Return (X, Y) of the center of cell containing provided text 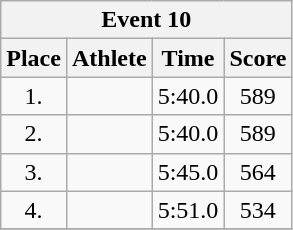
Place (34, 58)
5:51.0 (188, 210)
3. (34, 172)
Event 10 (146, 20)
564 (258, 172)
1. (34, 96)
Score (258, 58)
Time (188, 58)
5:45.0 (188, 172)
Athlete (109, 58)
2. (34, 134)
534 (258, 210)
4. (34, 210)
